Extract the (x, y) coordinate from the center of the cell holding the provided text.  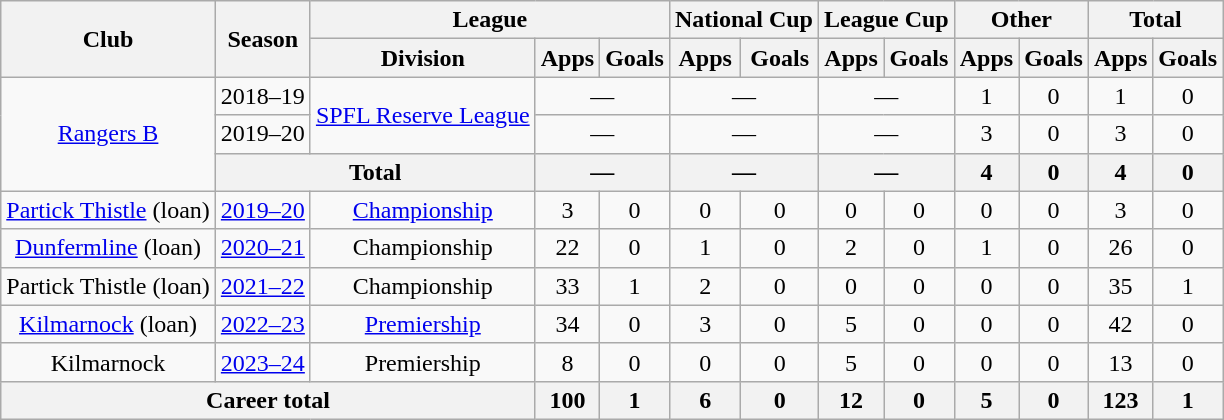
33 (567, 286)
26 (1120, 248)
34 (567, 324)
Kilmarnock (loan) (108, 324)
Dunfermline (loan) (108, 248)
League Cup (886, 20)
Division (422, 58)
2023–24 (262, 362)
100 (567, 400)
13 (1120, 362)
Kilmarnock (108, 362)
National Cup (744, 20)
Career total (268, 400)
35 (1120, 286)
Club (108, 39)
42 (1120, 324)
2022–23 (262, 324)
2020–21 (262, 248)
6 (705, 400)
Rangers B (108, 134)
12 (850, 400)
2021–22 (262, 286)
Other (1021, 20)
2018–19 (262, 96)
League (490, 20)
22 (567, 248)
Season (262, 39)
8 (567, 362)
123 (1120, 400)
SPFL Reserve League (422, 115)
